Return the [X, Y] coordinate for the center point of the cell that contains the specified text.  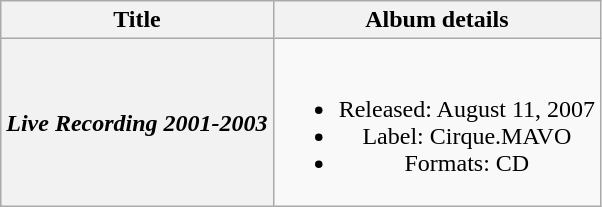
Title [137, 20]
Released: August 11, 2007 Label: Cirque.MAVOFormats: CD [436, 122]
Live Recording 2001-2003 [137, 122]
Album details [436, 20]
